Pinpoint the cell where the given text exists, returning its [x, y] midpoint coordinate. 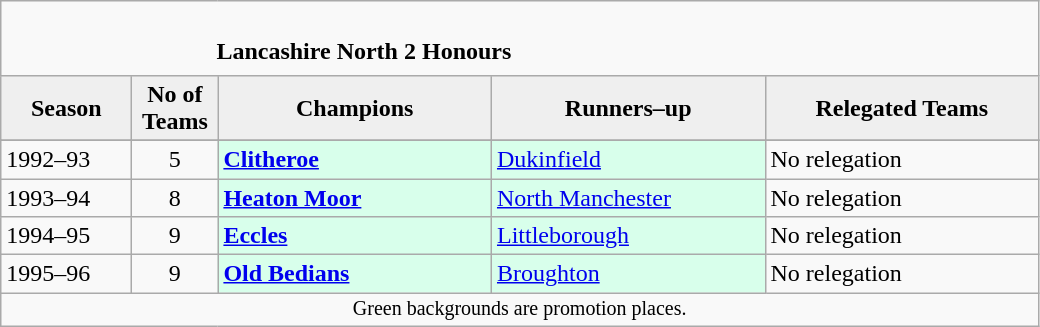
Littleborough [628, 236]
Eccles [355, 236]
1993–94 [66, 197]
Heaton Moor [355, 197]
Old Bedians [355, 274]
1995–96 [66, 274]
Broughton [628, 274]
Relegated Teams [902, 108]
No of Teams [175, 108]
Green backgrounds are promotion places. [520, 310]
1992–93 [66, 159]
Season [66, 108]
Dukinfield [628, 159]
Champions [355, 108]
Clitheroe [355, 159]
North Manchester [628, 197]
8 [175, 197]
1994–95 [66, 236]
Runners–up [628, 108]
5 [175, 159]
